Return the (X, Y) coordinate for the center point of the cell that contains the specified text.  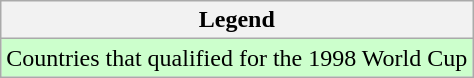
Countries that qualified for the 1998 World Cup (237, 58)
Legend (237, 20)
